Extract the [X, Y] coordinate from the center of the cell holding the provided text.  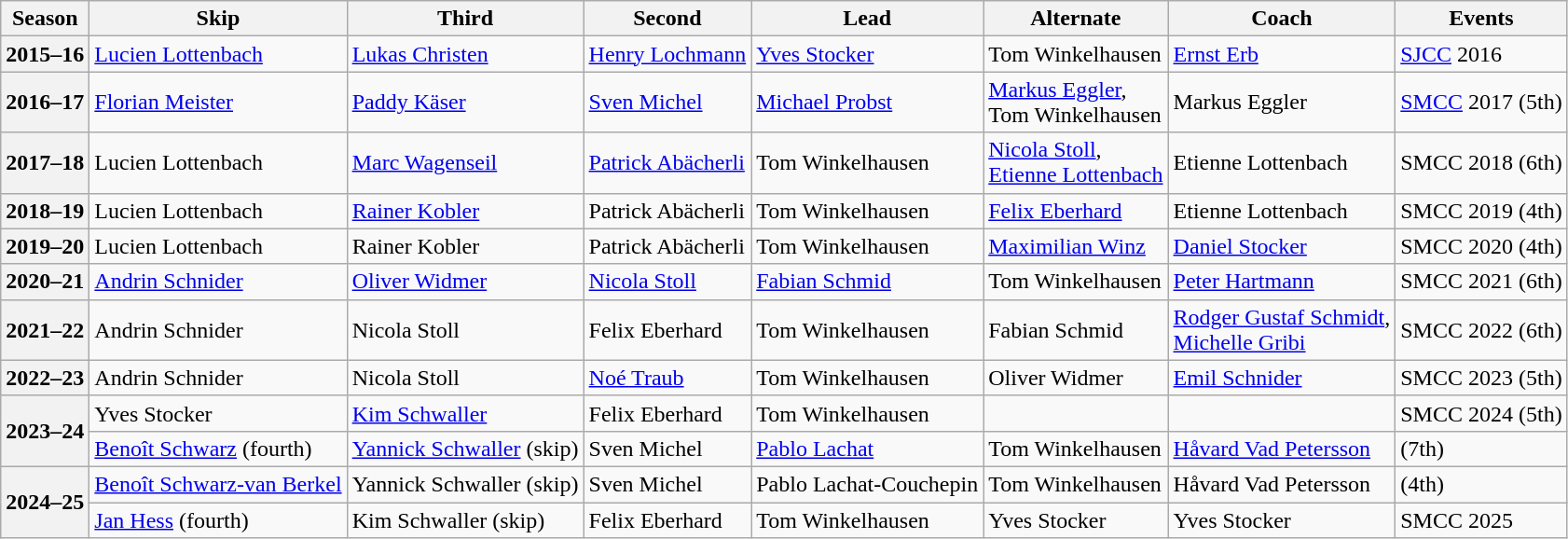
Kim Schwaller [465, 413]
2015–16 [45, 54]
Nicola Stoll,Etienne Lottenbach [1076, 162]
SMCC 2018 (6th) [1481, 162]
Alternate [1076, 19]
Henry Lochmann [667, 54]
2024–25 [45, 502]
Maximilian Winz [1076, 246]
(7th) [1481, 449]
Markus Eggler [1282, 103]
Second [667, 19]
SMCC 2022 (6th) [1481, 330]
SMCC 2025 [1481, 519]
2022–23 [45, 378]
SMCC 2020 (4th) [1481, 246]
Florian Meister [218, 103]
(4th) [1481, 484]
2016–17 [45, 103]
Lead [867, 19]
Noé Traub [667, 378]
2017–18 [45, 162]
2023–24 [45, 431]
Third [465, 19]
Marc Wagenseil [465, 162]
Coach [1282, 19]
2018–19 [45, 211]
Lukas Christen [465, 54]
Ernst Erb [1282, 54]
Events [1481, 19]
Daniel Stocker [1282, 246]
Kim Schwaller (skip) [465, 519]
Peter Hartmann [1282, 282]
SJCC 2016 [1481, 54]
2019–20 [45, 246]
Season [45, 19]
Benoît Schwarz-van Berkel [218, 484]
Pablo Lachat-Couchepin [867, 484]
SMCC 2019 (4th) [1481, 211]
Paddy Käser [465, 103]
SMCC 2021 (6th) [1481, 282]
Benoît Schwarz (fourth) [218, 449]
2021–22 [45, 330]
Emil Schnider [1282, 378]
Jan Hess (fourth) [218, 519]
Pablo Lachat [867, 449]
Rodger Gustaf Schmidt,Michelle Gribi [1282, 330]
SMCC 2024 (5th) [1481, 413]
Skip [218, 19]
2020–21 [45, 282]
SMCC 2023 (5th) [1481, 378]
Markus Eggler,Tom Winkelhausen [1076, 103]
Michael Probst [867, 103]
SMCC 2017 (5th) [1481, 103]
